Determine the (x, y) coordinate at the center of the cell enclosing the given text.  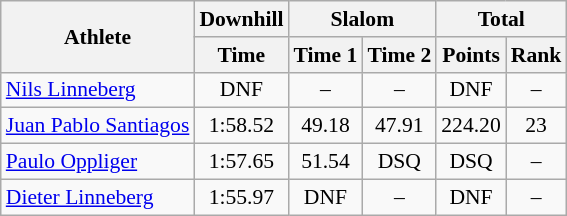
Rank (536, 55)
Dieter Linneberg (98, 197)
Downhill (241, 19)
51.54 (325, 162)
224.20 (470, 126)
Athlete (98, 36)
23 (536, 126)
1:58.52 (241, 126)
Total (501, 19)
Juan Pablo Santiagos (98, 126)
Paulo Oppliger (98, 162)
1:55.97 (241, 197)
Time 2 (399, 55)
Nils Linneberg (98, 90)
Time 1 (325, 55)
1:57.65 (241, 162)
47.91 (399, 126)
Time (241, 55)
Slalom (362, 19)
49.18 (325, 126)
Points (470, 55)
